Scan for the cell matching the given text and deliver its (X, Y) coordinate at center. 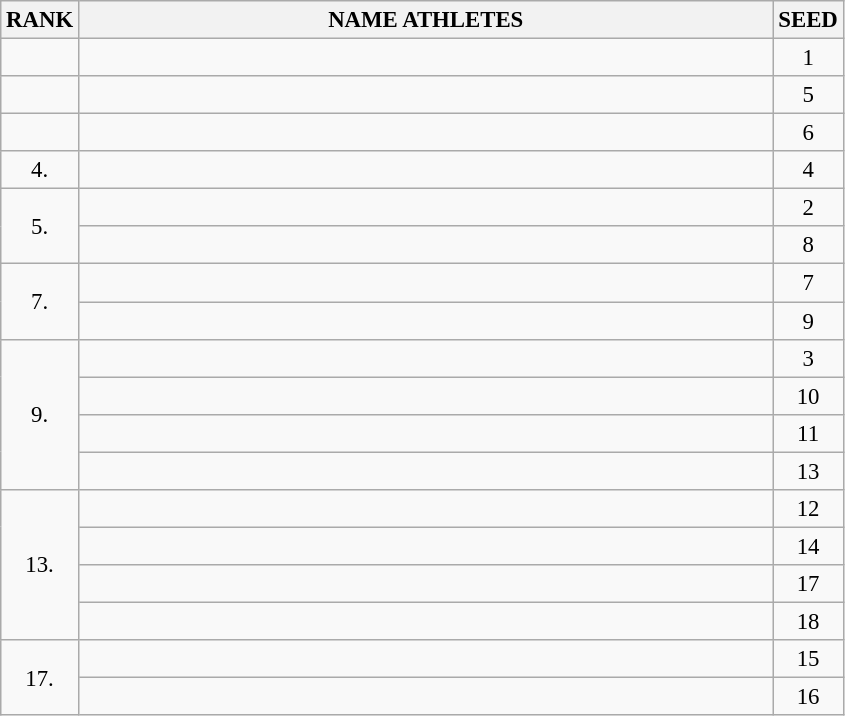
1 (808, 58)
NAME ATHLETES (426, 20)
8 (808, 245)
10 (808, 396)
7. (40, 302)
15 (808, 659)
2 (808, 208)
18 (808, 621)
6 (808, 133)
SEED (808, 20)
12 (808, 509)
17 (808, 584)
5. (40, 226)
9 (808, 321)
4. (40, 170)
13 (808, 471)
17. (40, 678)
3 (808, 358)
16 (808, 697)
4 (808, 170)
7 (808, 283)
5 (808, 95)
13. (40, 565)
14 (808, 546)
9. (40, 414)
11 (808, 433)
RANK (40, 20)
